Identify which cell holds the provided text, then report its [X, Y] central coordinate. 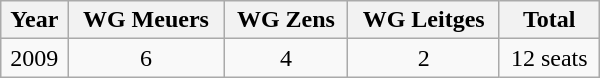
12 seats [549, 58]
Year [34, 20]
6 [146, 58]
WG Zens [286, 20]
4 [286, 58]
WG Meuers [146, 20]
2009 [34, 58]
WG Leitges [424, 20]
2 [424, 58]
Total [549, 20]
